Extract the (X, Y) coordinate from the center of the cell holding the provided text.  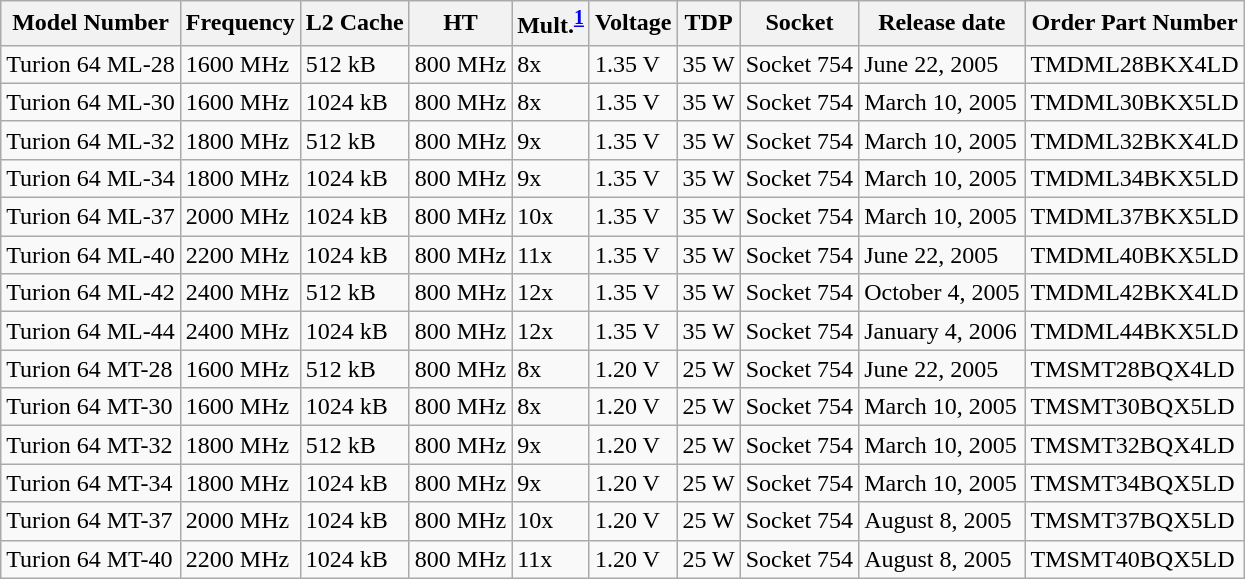
Turion 64 MT-34 (91, 483)
TMSMT34BQX5LD (1134, 483)
Turion 64 ML-34 (91, 178)
Turion 64 MT-30 (91, 407)
Turion 64 ML-30 (91, 102)
Turion 64 ML-37 (91, 217)
TMSMT30BQX5LD (1134, 407)
Turion 64 ML-44 (91, 331)
Voltage (633, 24)
TMDML42BKX4LD (1134, 293)
TMDML30BKX5LD (1134, 102)
October 4, 2005 (942, 293)
TMSMT40BQX5LD (1134, 559)
Turion 64 MT-40 (91, 559)
TMSMT37BQX5LD (1134, 521)
HT (460, 24)
Model Number (91, 24)
TMSMT28BQX4LD (1134, 369)
TMDML32BKX4LD (1134, 140)
Turion 64 ML-32 (91, 140)
Order Part Number (1134, 24)
Release date (942, 24)
TMDML37BKX5LD (1134, 217)
TMDML44BKX5LD (1134, 331)
Turion 64 ML-40 (91, 255)
Socket (799, 24)
Turion 64 MT-32 (91, 445)
January 4, 2006 (942, 331)
TMDML28BKX4LD (1134, 64)
TMSMT32BQX4LD (1134, 445)
Turion 64 MT-28 (91, 369)
TDP (708, 24)
Frequency (240, 24)
Mult.1 (551, 24)
L2 Cache (354, 24)
Turion 64 MT-37 (91, 521)
TMDML40BKX5LD (1134, 255)
TMDML34BKX5LD (1134, 178)
Turion 64 ML-42 (91, 293)
Turion 64 ML-28 (91, 64)
